Output the [X, Y] coordinate of the center of the cell containing the given text.  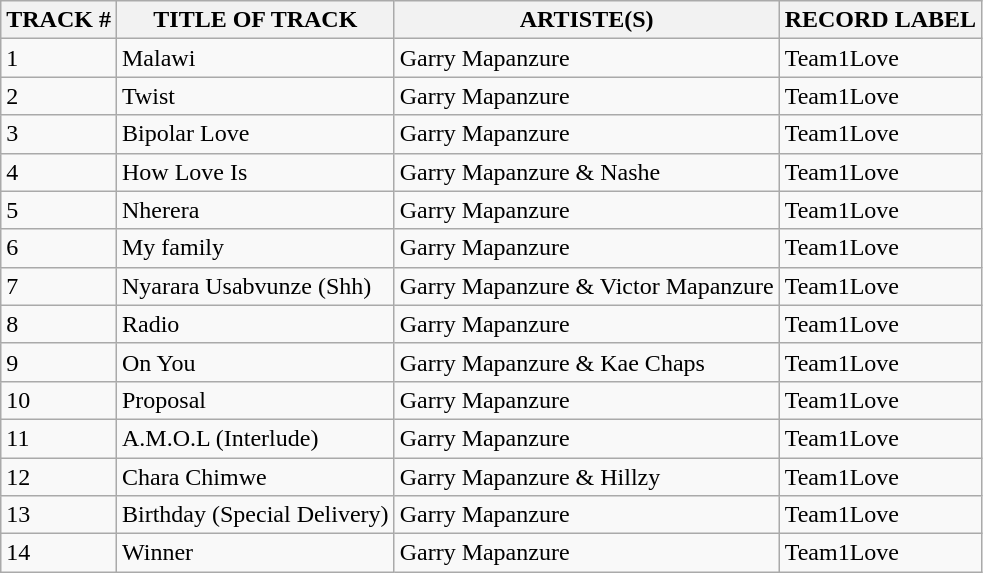
11 [59, 438]
6 [59, 248]
5 [59, 210]
7 [59, 286]
Malawi [255, 58]
Winner [255, 553]
On You [255, 362]
4 [59, 172]
RECORD LABEL [880, 20]
Chara Chimwe [255, 477]
Birthday (Special Delivery) [255, 515]
My family [255, 248]
10 [59, 400]
Proposal [255, 400]
Twist [255, 96]
3 [59, 134]
Nyarara Usabvunze (Shh) [255, 286]
14 [59, 553]
13 [59, 515]
2 [59, 96]
How Love Is [255, 172]
Garry Mapanzure & Victor Mapanzure [586, 286]
Radio [255, 324]
12 [59, 477]
Nherera [255, 210]
TITLE OF TRACK [255, 20]
8 [59, 324]
Garry Mapanzure & Nashe [586, 172]
Garry Mapanzure & Hillzy [586, 477]
Garry Mapanzure & Kae Chaps [586, 362]
TRACK # [59, 20]
9 [59, 362]
A.M.O.L (Interlude) [255, 438]
1 [59, 58]
Bipolar Love [255, 134]
ARTISTE(S) [586, 20]
